Scan for the cell matching the given text and deliver its (X, Y) coordinate at center. 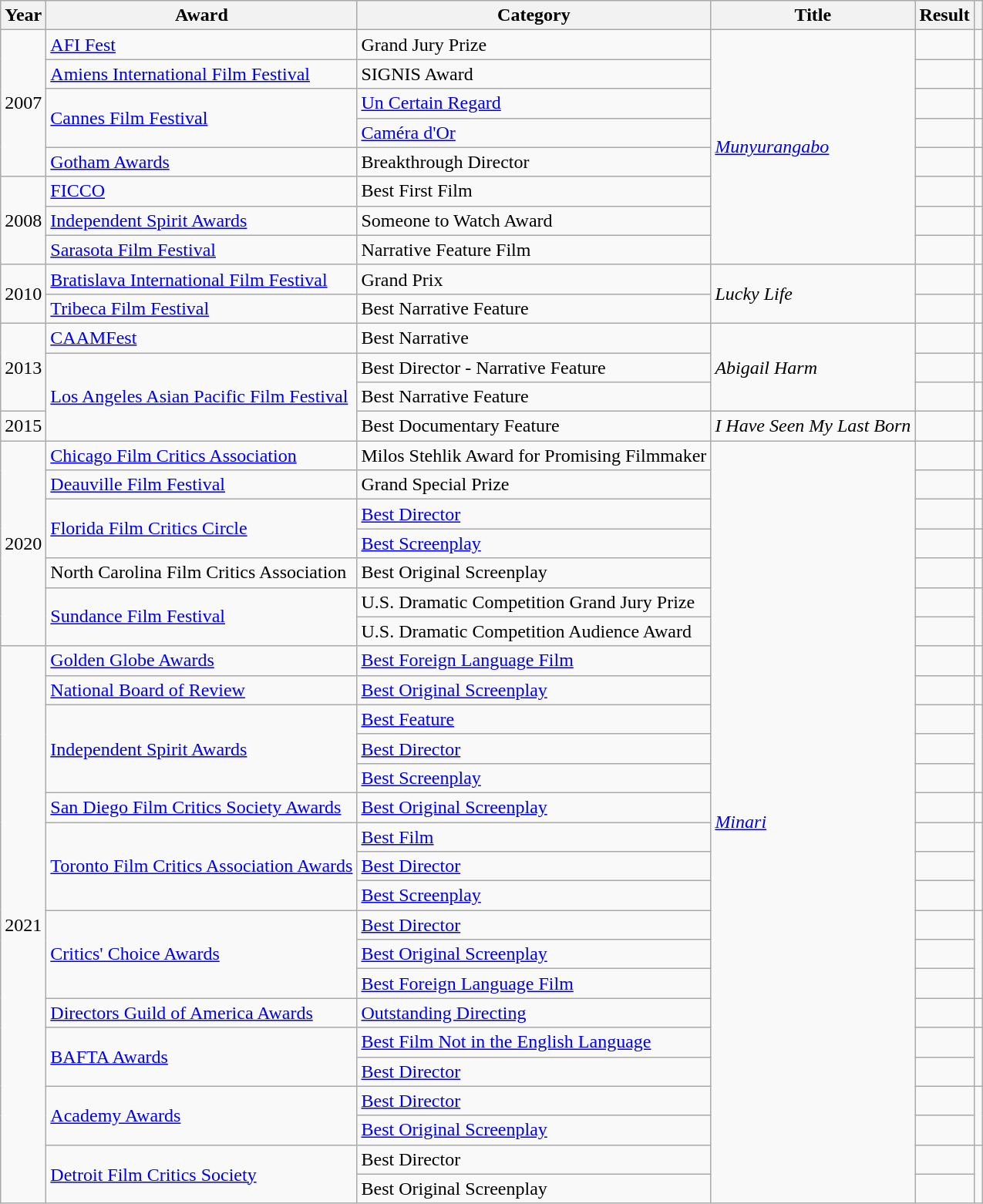
Breakthrough Director (534, 162)
Milos Stehlik Award for Promising Filmmaker (534, 456)
Sundance Film Festival (202, 617)
Award (202, 15)
Gotham Awards (202, 162)
Chicago Film Critics Association (202, 456)
Los Angeles Asian Pacific Film Festival (202, 397)
2020 (23, 543)
SIGNIS Award (534, 74)
Year (23, 15)
Best Film (534, 836)
Best Feature (534, 719)
North Carolina Film Critics Association (202, 573)
Academy Awards (202, 1115)
Bratislava International Film Festival (202, 279)
Toronto Film Critics Association Awards (202, 866)
Directors Guild of America Awards (202, 1013)
Best First Film (534, 191)
Someone to Watch Award (534, 220)
Lucky Life (813, 294)
AFI Fest (202, 45)
Deauville Film Festival (202, 485)
National Board of Review (202, 690)
2013 (23, 367)
Golden Globe Awards (202, 661)
Amiens International Film Festival (202, 74)
Un Certain Regard (534, 103)
Florida Film Critics Circle (202, 529)
Munyurangabo (813, 147)
Cannes Film Festival (202, 118)
Outstanding Directing (534, 1013)
BAFTA Awards (202, 1057)
Caméra d'Or (534, 133)
Tribeca Film Festival (202, 308)
CAAMFest (202, 338)
Best Film Not in the English Language (534, 1042)
Minari (813, 822)
Title (813, 15)
Grand Jury Prize (534, 45)
Grand Special Prize (534, 485)
2021 (23, 925)
Narrative Feature Film (534, 250)
Sarasota Film Festival (202, 250)
Detroit Film Critics Society (202, 1174)
Result (944, 15)
Best Documentary Feature (534, 426)
Critics' Choice Awards (202, 954)
Best Director - Narrative Feature (534, 368)
2007 (23, 103)
2010 (23, 294)
Grand Prix (534, 279)
2015 (23, 426)
U.S. Dramatic Competition Grand Jury Prize (534, 602)
2008 (23, 220)
I Have Seen My Last Born (813, 426)
Abigail Harm (813, 367)
Category (534, 15)
San Diego Film Critics Society Awards (202, 807)
Best Narrative (534, 338)
FICCO (202, 191)
U.S. Dramatic Competition Audience Award (534, 631)
